Detect which cell encompasses the target text, then output its [x, y] center coordinate. 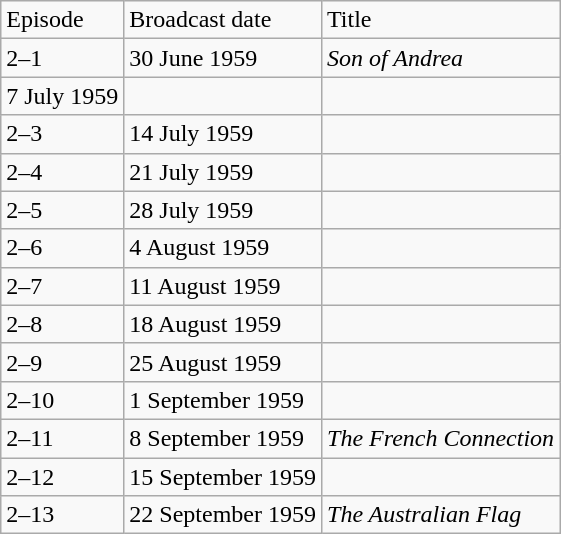
2–13 [62, 515]
The Australian Flag [441, 515]
The French Connection [441, 438]
2–10 [62, 400]
2–12 [62, 477]
11 August 1959 [223, 286]
2–11 [62, 438]
1 September 1959 [223, 400]
2–9 [62, 362]
22 September 1959 [223, 515]
2–5 [62, 210]
8 September 1959 [223, 438]
30 June 1959 [223, 58]
25 August 1959 [223, 362]
7 July 1959 [62, 96]
2–4 [62, 172]
2–8 [62, 324]
2–1 [62, 58]
2–3 [62, 134]
21 July 1959 [223, 172]
4 August 1959 [223, 248]
18 August 1959 [223, 324]
14 July 1959 [223, 134]
Broadcast date [223, 20]
2–6 [62, 248]
28 July 1959 [223, 210]
2–7 [62, 286]
Son of Andrea [441, 58]
15 September 1959 [223, 477]
Episode [62, 20]
Title [441, 20]
